Capture the cell that displays the provided text and extract its (X, Y) central coordinate. 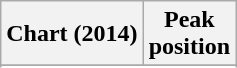
Peakposition (189, 34)
Chart (2014) (72, 34)
